Determine the [x, y] coordinate at the center of the cell enclosing the given text.  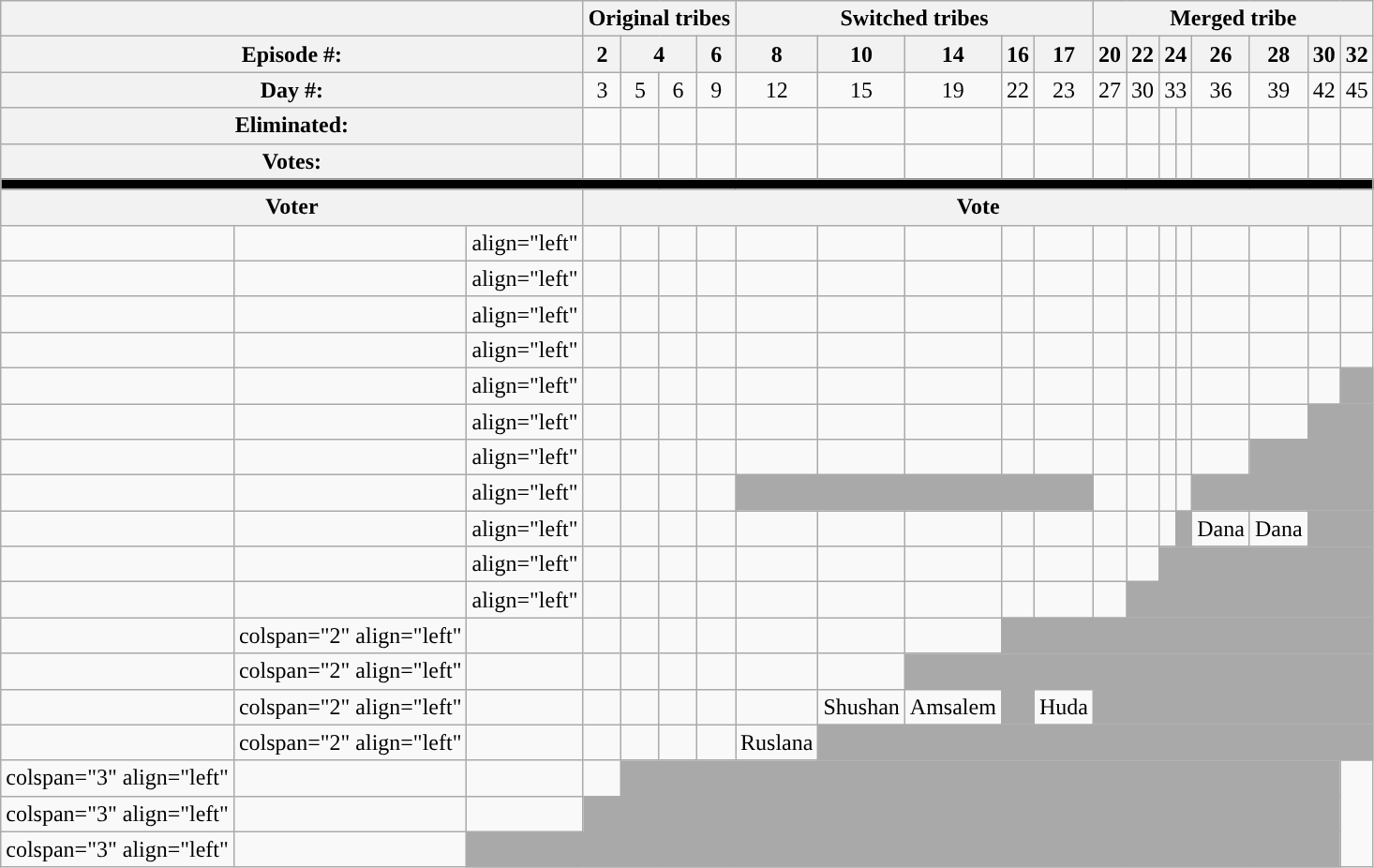
28 [1278, 54]
10 [861, 54]
16 [1018, 54]
Episode #: [292, 54]
4 [660, 54]
15 [861, 90]
5 [641, 90]
Voter [292, 207]
42 [1323, 90]
32 [1357, 54]
Day #: [292, 90]
Ruslana [777, 742]
23 [1063, 90]
36 [1221, 90]
Huda [1063, 707]
Vote [978, 207]
2 [602, 54]
39 [1278, 90]
20 [1110, 54]
Merged tribe [1233, 19]
17 [1063, 54]
12 [777, 90]
Original tribes [659, 19]
26 [1221, 54]
24 [1175, 54]
33 [1175, 90]
Eliminated: [292, 126]
Shushan [861, 707]
19 [952, 90]
3 [602, 90]
9 [716, 90]
8 [777, 54]
Amsalem [952, 707]
14 [952, 54]
Switched tribes [915, 19]
27 [1110, 90]
Votes: [292, 161]
45 [1357, 90]
